Extract the [X, Y] coordinate from the center of the cell holding the provided text.  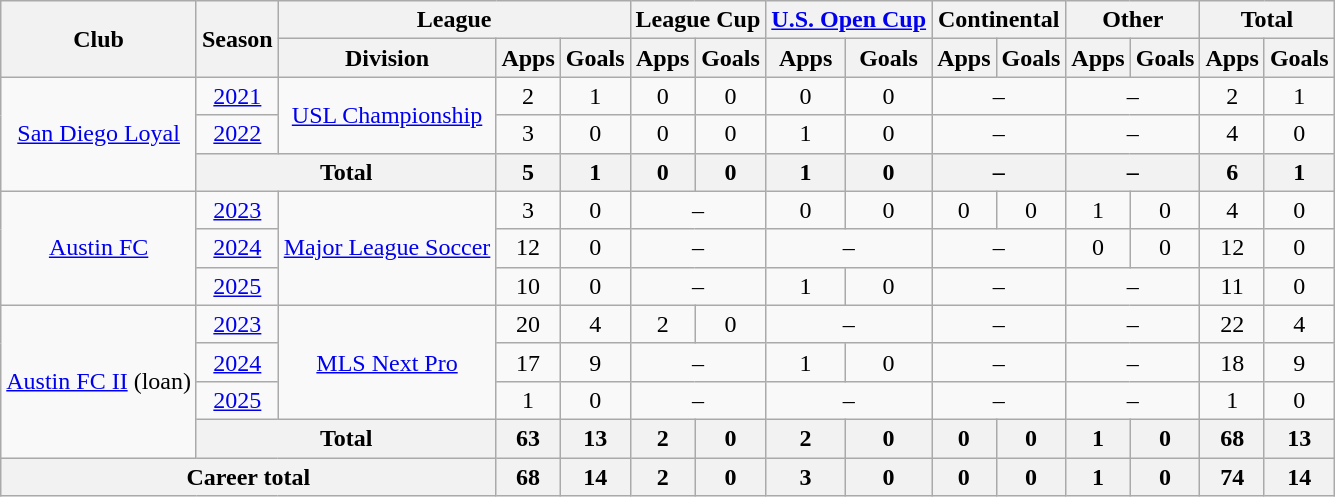
Austin FC II (loan) [99, 381]
2021 [237, 96]
22 [1232, 324]
League Cup [698, 20]
10 [528, 286]
Austin FC [99, 248]
MLS Next Pro [387, 362]
63 [528, 438]
6 [1232, 172]
11 [1232, 286]
San Diego Loyal [99, 134]
Continental [999, 20]
Club [99, 39]
U.S. Open Cup [849, 20]
2022 [237, 134]
League [454, 20]
Career total [248, 477]
Major League Soccer [387, 248]
74 [1232, 477]
Division [387, 58]
USL Championship [387, 115]
Other [1133, 20]
Season [237, 39]
5 [528, 172]
18 [1232, 362]
20 [528, 324]
17 [528, 362]
